Find where the given text appears and provide that cell's center as (x, y) coordinate. 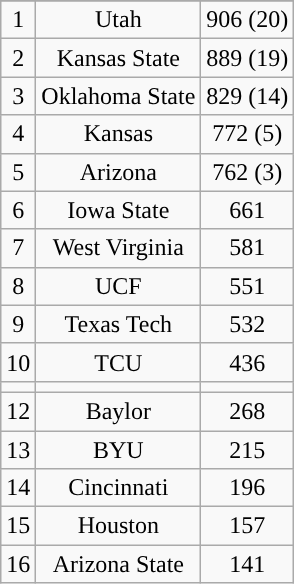
762 (3) (248, 172)
Oklahoma State (118, 96)
2 (18, 58)
Cincinnati (118, 488)
8 (18, 286)
Kansas (118, 134)
551 (248, 286)
Baylor (118, 411)
13 (18, 449)
3 (18, 96)
6 (18, 210)
532 (248, 324)
Arizona (118, 172)
Kansas State (118, 58)
12 (18, 411)
Iowa State (118, 210)
9 (18, 324)
772 (5) (248, 134)
889 (19) (248, 58)
10 (18, 362)
7 (18, 248)
16 (18, 564)
BYU (118, 449)
829 (14) (248, 96)
TCU (118, 362)
581 (248, 248)
15 (18, 526)
Houston (118, 526)
196 (248, 488)
141 (248, 564)
5 (18, 172)
215 (248, 449)
906 (20) (248, 20)
Utah (118, 20)
4 (18, 134)
West Virginia (118, 248)
157 (248, 526)
14 (18, 488)
1 (18, 20)
Arizona State (118, 564)
436 (248, 362)
661 (248, 210)
Texas Tech (118, 324)
UCF (118, 286)
268 (248, 411)
